From the cell containing the given text, extract its center point as (X, Y) coordinate. 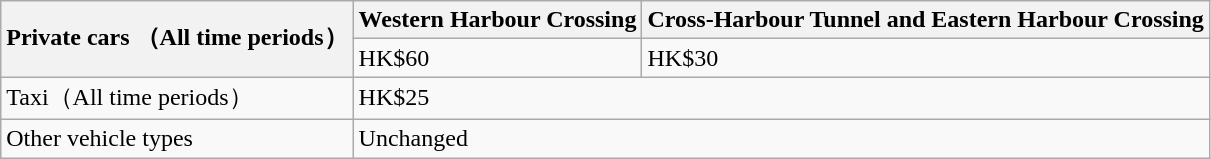
Taxi（All time periods） (177, 98)
HK$60 (498, 58)
HK$25 (781, 98)
Unchanged (781, 138)
Other vehicle types (177, 138)
Private cars （All time periods） (177, 39)
Western Harbour Crossing (498, 20)
Cross-Harbour Tunnel and Eastern Harbour Crossing (926, 20)
HK$30 (926, 58)
